Find where the given text appears and provide that cell's center as [X, Y] coordinate. 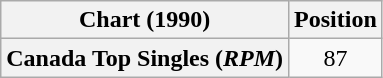
Position [336, 20]
87 [336, 58]
Chart (1990) [145, 20]
Canada Top Singles (RPM) [145, 58]
